Identify which cell holds the provided text, then report its [x, y] central coordinate. 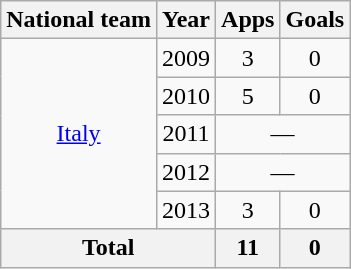
Apps [248, 20]
5 [248, 96]
2012 [186, 172]
2013 [186, 210]
2010 [186, 96]
Total [108, 248]
2009 [186, 58]
2011 [186, 134]
Year [186, 20]
Italy [79, 134]
National team [79, 20]
Goals [315, 20]
11 [248, 248]
